Output the (x, y) coordinate of the center of the cell containing the given text.  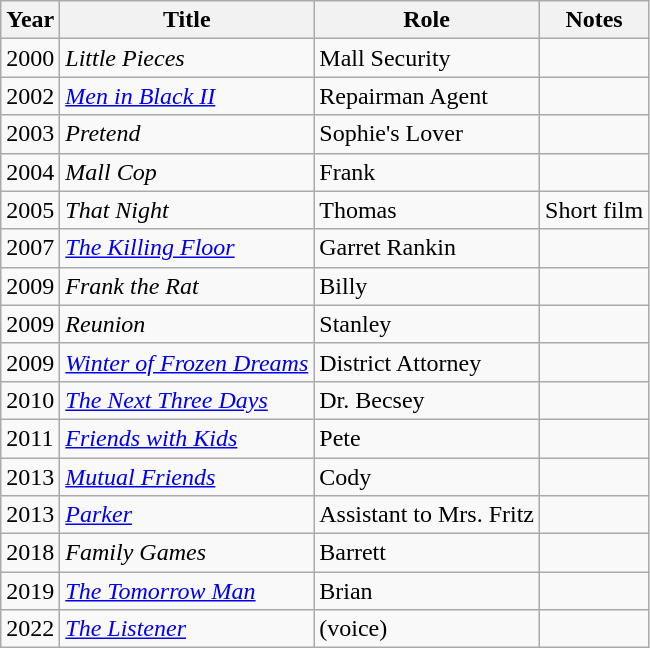
2010 (30, 400)
2019 (30, 591)
2022 (30, 629)
Frank (427, 172)
Title (187, 20)
(voice) (427, 629)
Pete (427, 438)
The Tomorrow Man (187, 591)
Repairman Agent (427, 96)
Billy (427, 286)
Role (427, 20)
Reunion (187, 324)
The Next Three Days (187, 400)
2004 (30, 172)
Stanley (427, 324)
Cody (427, 477)
Thomas (427, 210)
2007 (30, 248)
Short film (594, 210)
Pretend (187, 134)
District Attorney (427, 362)
That Night (187, 210)
The Killing Floor (187, 248)
Notes (594, 20)
Mall Cop (187, 172)
Mutual Friends (187, 477)
The Listener (187, 629)
Garret Rankin (427, 248)
Barrett (427, 553)
Little Pieces (187, 58)
Mall Security (427, 58)
2000 (30, 58)
Parker (187, 515)
Sophie's Lover (427, 134)
Family Games (187, 553)
2011 (30, 438)
Brian (427, 591)
Year (30, 20)
2002 (30, 96)
Assistant to Mrs. Fritz (427, 515)
Men in Black II (187, 96)
Friends with Kids (187, 438)
Dr. Becsey (427, 400)
Frank the Rat (187, 286)
2018 (30, 553)
Winter of Frozen Dreams (187, 362)
2005 (30, 210)
2003 (30, 134)
